Determine the (X, Y) coordinate at the center of the cell enclosing the given text.  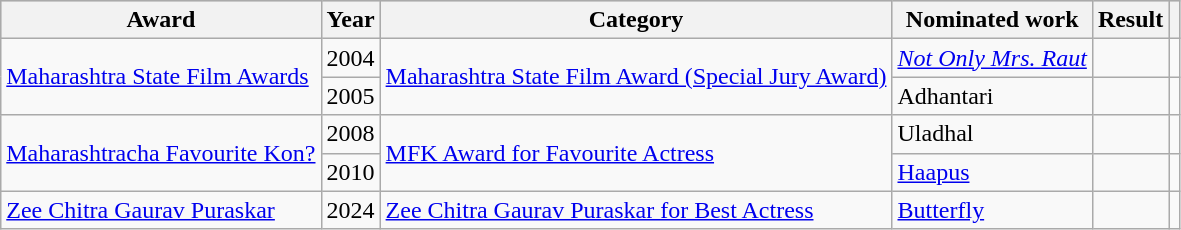
Maharashtra State Film Award (Special Jury Award) (636, 77)
2005 (350, 96)
Award (161, 20)
Year (350, 20)
2008 (350, 134)
Category (636, 20)
Nominated work (992, 20)
Uladhal (992, 134)
MFK Award for Favourite Actress (636, 153)
Maharashtra State Film Awards (161, 77)
Result (1130, 20)
Not Only Mrs. Raut (992, 58)
2024 (350, 210)
2004 (350, 58)
Maharashtracha Favourite Kon? (161, 153)
2010 (350, 172)
Butterfly (992, 210)
Adhantari (992, 96)
Zee Chitra Gaurav Puraskar for Best Actress (636, 210)
Haapus (992, 172)
Zee Chitra Gaurav Puraskar (161, 210)
